Return [X, Y] of the center of cell containing provided text 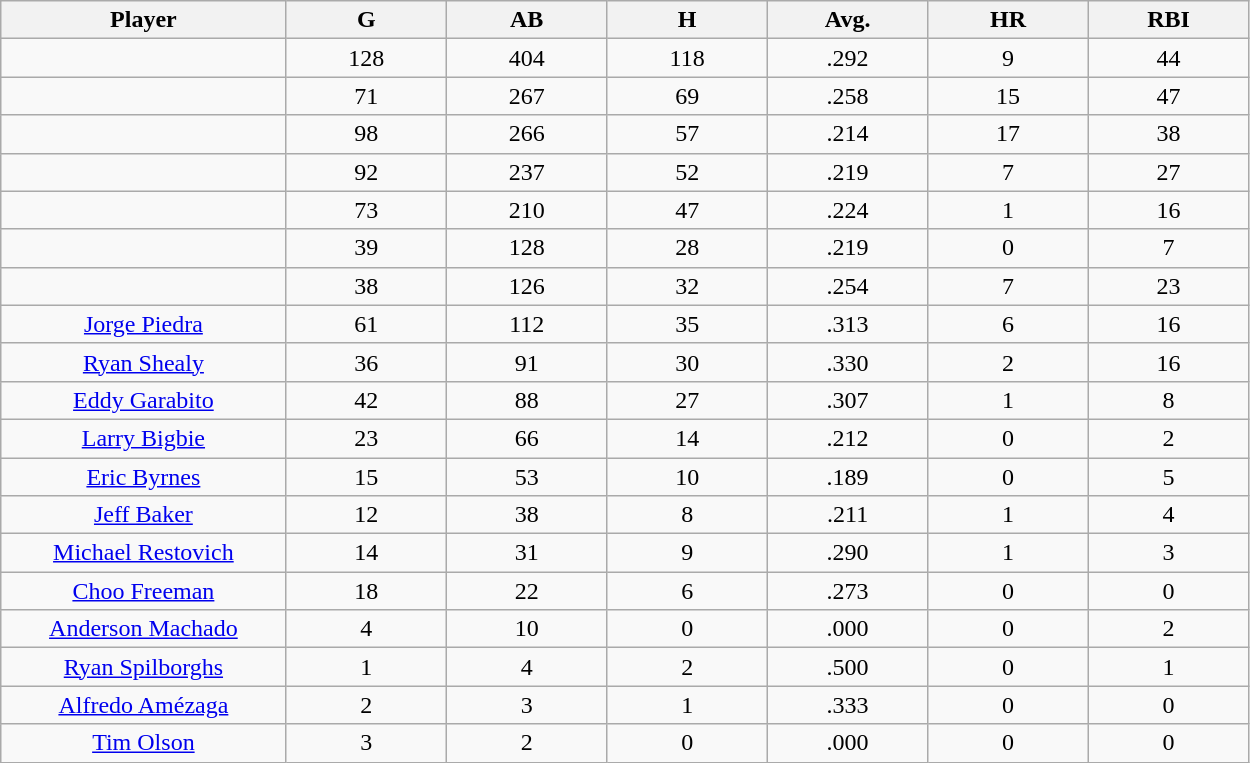
210 [526, 210]
91 [526, 362]
39 [366, 248]
32 [687, 286]
52 [687, 172]
Ryan Shealy [144, 362]
.254 [847, 286]
18 [366, 591]
404 [526, 58]
Alfredo Amézaga [144, 705]
AB [526, 20]
Player [144, 20]
71 [366, 96]
.212 [847, 438]
267 [526, 96]
Eddy Garabito [144, 400]
Eric Byrnes [144, 477]
31 [526, 553]
.333 [847, 705]
Jorge Piedra [144, 324]
35 [687, 324]
22 [526, 591]
RBI [1168, 20]
Avg. [847, 20]
12 [366, 515]
237 [526, 172]
Michael Restovich [144, 553]
69 [687, 96]
28 [687, 248]
H [687, 20]
92 [366, 172]
17 [1008, 134]
.258 [847, 96]
126 [526, 286]
57 [687, 134]
.224 [847, 210]
66 [526, 438]
88 [526, 400]
118 [687, 58]
112 [526, 324]
266 [526, 134]
.307 [847, 400]
Choo Freeman [144, 591]
30 [687, 362]
44 [1168, 58]
Larry Bigbie [144, 438]
G [366, 20]
.273 [847, 591]
Tim Olson [144, 743]
5 [1168, 477]
73 [366, 210]
.189 [847, 477]
.292 [847, 58]
42 [366, 400]
Jeff Baker [144, 515]
53 [526, 477]
.211 [847, 515]
36 [366, 362]
98 [366, 134]
.330 [847, 362]
Ryan Spilborghs [144, 667]
61 [366, 324]
.290 [847, 553]
Anderson Machado [144, 629]
.500 [847, 667]
.214 [847, 134]
HR [1008, 20]
.313 [847, 324]
